Determine the [x, y] coordinate at the center of the cell enclosing the given text.  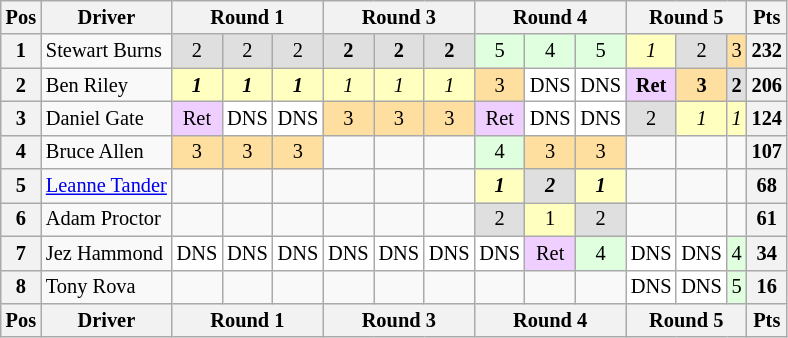
206 [767, 85]
8 [21, 287]
Jez Hammond [106, 253]
Leanne Tander [106, 186]
124 [767, 118]
16 [767, 287]
Daniel Gate [106, 118]
Bruce Allen [106, 152]
34 [767, 253]
Stewart Burns [106, 51]
Tony Rova [106, 287]
107 [767, 152]
232 [767, 51]
Adam Proctor [106, 219]
68 [767, 186]
7 [21, 253]
6 [21, 219]
61 [767, 219]
Ben Riley [106, 85]
